For the text-containing cell, return its midpoint in [x, y] coordinate format. 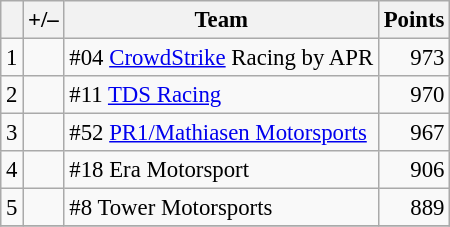
#18 Era Motorsport [221, 170]
Team [221, 20]
+/– [44, 20]
3 [12, 133]
970 [414, 95]
#8 Tower Motorsports [221, 208]
906 [414, 170]
5 [12, 208]
4 [12, 170]
967 [414, 133]
973 [414, 58]
889 [414, 208]
#52 PR1/Mathiasen Motorsports [221, 133]
#11 TDS Racing [221, 95]
Points [414, 20]
2 [12, 95]
1 [12, 58]
#04 CrowdStrike Racing by APR [221, 58]
